Return the [x, y] coordinate for the center point of the cell that contains the specified text.  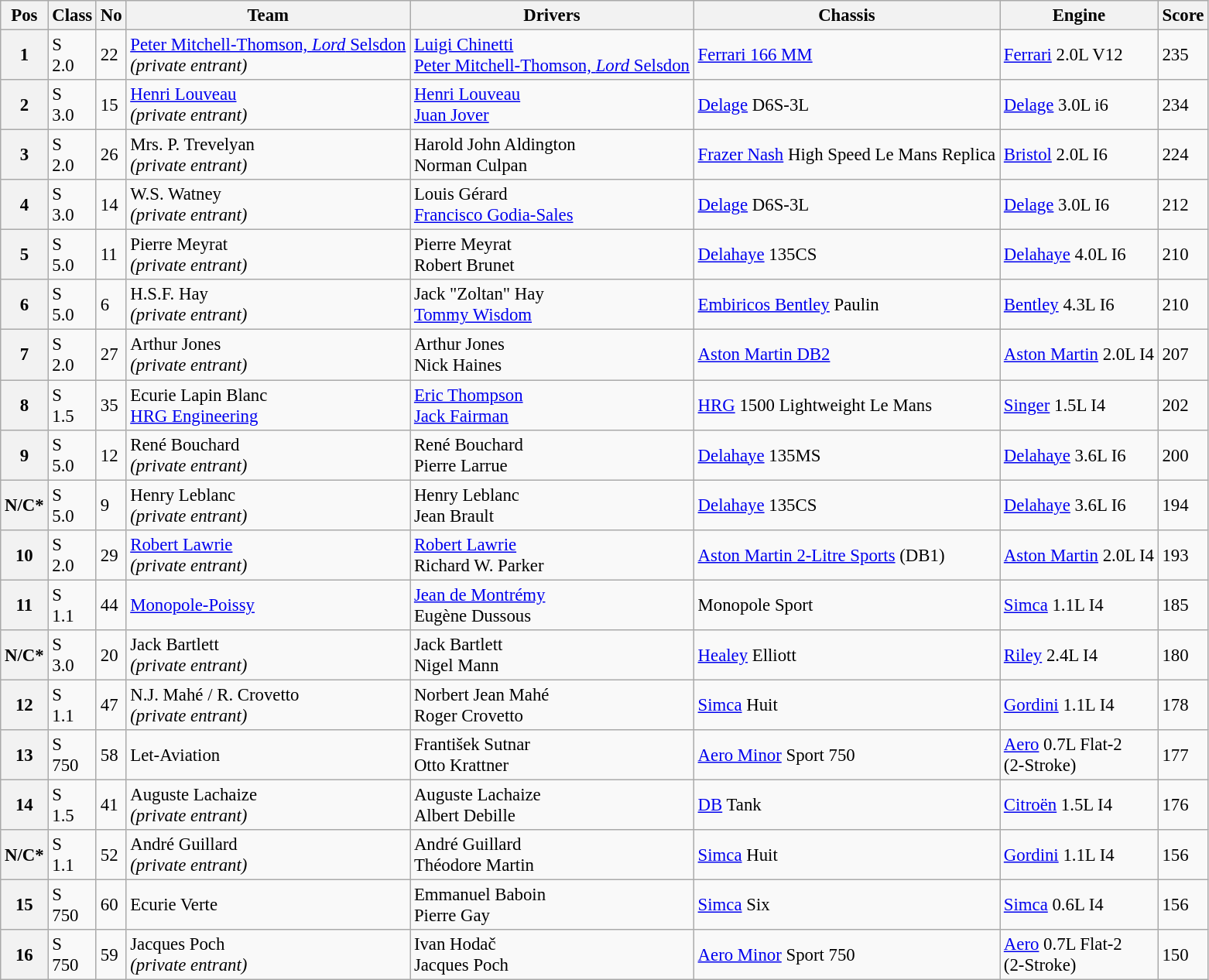
Robert Lawrie Richard W. Parker [553, 554]
Simca 0.6L I4 [1079, 906]
5 [25, 255]
Henry Leblanc(private entrant) [268, 505]
Delage 3.0L I6 [1079, 204]
180 [1183, 655]
20 [111, 655]
Ivan Hodač Jacques Poch [553, 955]
Simca 1.1L I4 [1079, 605]
Robert Lawrie(private entrant) [268, 554]
Luigi Chinetti Peter Mitchell-Thomson, Lord Selsdon [553, 56]
Class [73, 15]
Auguste Lachaize Albert Debille [553, 805]
4 [25, 204]
Riley 2.4L I4 [1079, 655]
10 [25, 554]
Henri Louveau Juan Jover [553, 105]
Louis Gérard Francisco Godia-Sales [553, 204]
1 [25, 56]
Engine [1079, 15]
150 [1183, 955]
Jacques Poch(private entrant) [268, 955]
Frazer Nash High Speed Le Mans Replica [847, 155]
224 [1183, 155]
234 [1183, 105]
Jack "Zoltan" Hay Tommy Wisdom [553, 305]
Arthur Jones(private entrant) [268, 355]
František Sutnar Otto Krattner [553, 756]
207 [1183, 355]
212 [1183, 204]
Henry Leblanc Jean Brault [553, 505]
Monopole-Poissy [268, 605]
3 [25, 155]
193 [1183, 554]
52 [111, 855]
202 [1183, 406]
DB Tank [847, 805]
194 [1183, 505]
Bentley 4.3L I6 [1079, 305]
16 [25, 955]
Healey Elliott [847, 655]
185 [1183, 605]
13 [25, 756]
Team [268, 15]
René Bouchard Pierre Larrue [553, 455]
Emmanuel Baboin Pierre Gay [553, 906]
HRG 1500 Lightweight Le Mans [847, 406]
Aston Martin 2-Litre Sports (DB1) [847, 554]
29 [111, 554]
Jack Bartlett(private entrant) [268, 655]
Delahaye 4.0L I6 [1079, 255]
Pierre Meyrat Robert Brunet [553, 255]
178 [1183, 704]
W.S. Watney(private entrant) [268, 204]
235 [1183, 56]
Delahaye 135MS [847, 455]
Mrs. P. Trevelyan(private entrant) [268, 155]
7 [25, 355]
André Guillard(private entrant) [268, 855]
Henri Louveau(private entrant) [268, 105]
Singer 1.5L I4 [1079, 406]
Harold John Aldington Norman Culpan [553, 155]
59 [111, 955]
H.S.F. Hay(private entrant) [268, 305]
Ecurie Lapin Blanc HRG Engineering [268, 406]
44 [111, 605]
Ferrari 2.0L V12 [1079, 56]
Arthur Jones Nick Haines [553, 355]
René Bouchard(private entrant) [268, 455]
André Guillard Théodore Martin [553, 855]
22 [111, 56]
Jean de Montrémy Eugène Dussous [553, 605]
27 [111, 355]
41 [111, 805]
N.J. Mahé / R. Crovetto(private entrant) [268, 704]
Jack Bartlett Nigel Mann [553, 655]
Chassis [847, 15]
176 [1183, 805]
Pos [25, 15]
Eric Thompson Jack Fairman [553, 406]
Embiricos Bentley Paulin [847, 305]
Bristol 2.0L I6 [1079, 155]
Let-Aviation [268, 756]
Delage 3.0L i6 [1079, 105]
Ferrari 166 MM [847, 56]
Simca Six [847, 906]
200 [1183, 455]
Pierre Meyrat(private entrant) [268, 255]
Drivers [553, 15]
Auguste Lachaize(private entrant) [268, 805]
Score [1183, 15]
Norbert Jean Mahé Roger Crovetto [553, 704]
60 [111, 906]
No [111, 15]
Citroën 1.5L I4 [1079, 805]
2 [25, 105]
8 [25, 406]
Monopole Sport [847, 605]
Ecurie Verte [268, 906]
35 [111, 406]
47 [111, 704]
26 [111, 155]
Aston Martin DB2 [847, 355]
Peter Mitchell-Thomson, Lord Selsdon(private entrant) [268, 56]
58 [111, 756]
177 [1183, 756]
